Capture the cell that displays the provided text and extract its (X, Y) central coordinate. 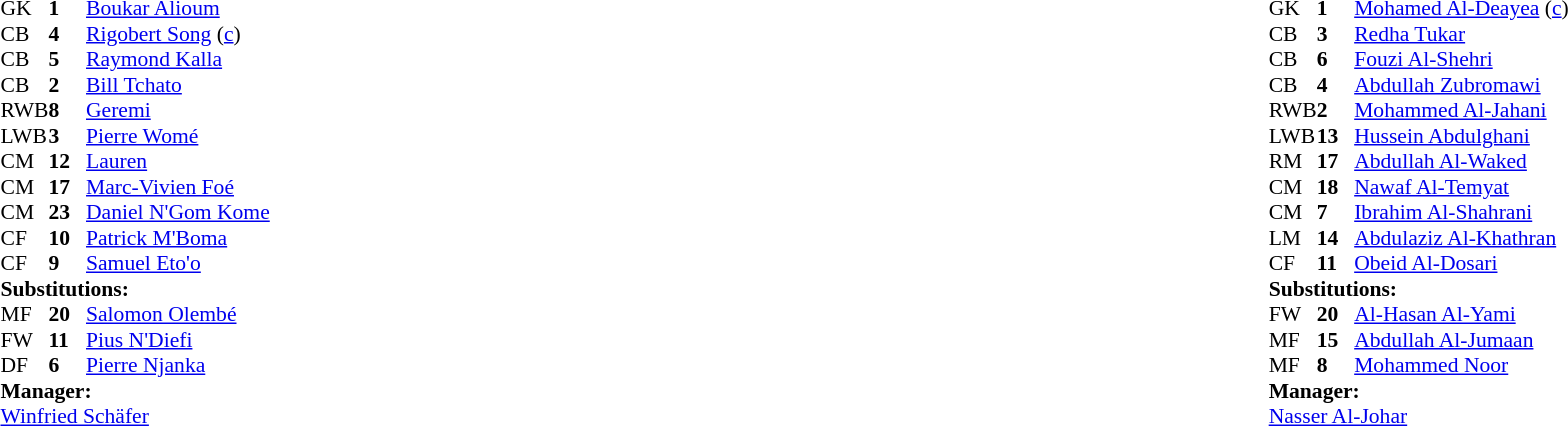
15 (1336, 340)
Pierre Womé (178, 136)
Raymond Kalla (178, 59)
Bill Tchato (178, 85)
18 (1336, 187)
LM (1293, 238)
10 (67, 238)
14 (1336, 238)
Marc-Vivien Foé (178, 187)
Samuel Eto'o (178, 263)
Substitutions: (134, 289)
9 (67, 263)
Pius N'Diefi (178, 340)
Manager: (134, 391)
Pierre Njanka (178, 365)
Geremi (178, 111)
Patrick M'Boma (178, 238)
Daniel N'Gom Kome (178, 213)
Rigobert Song (c) (178, 34)
Salomon Olembé (178, 315)
12 (67, 161)
23 (67, 213)
RM (1293, 161)
DF (24, 365)
13 (1336, 136)
5 (67, 59)
Lauren (178, 161)
7 (1336, 213)
